Extract the (x, y) coordinate from the center of the cell holding the provided text.  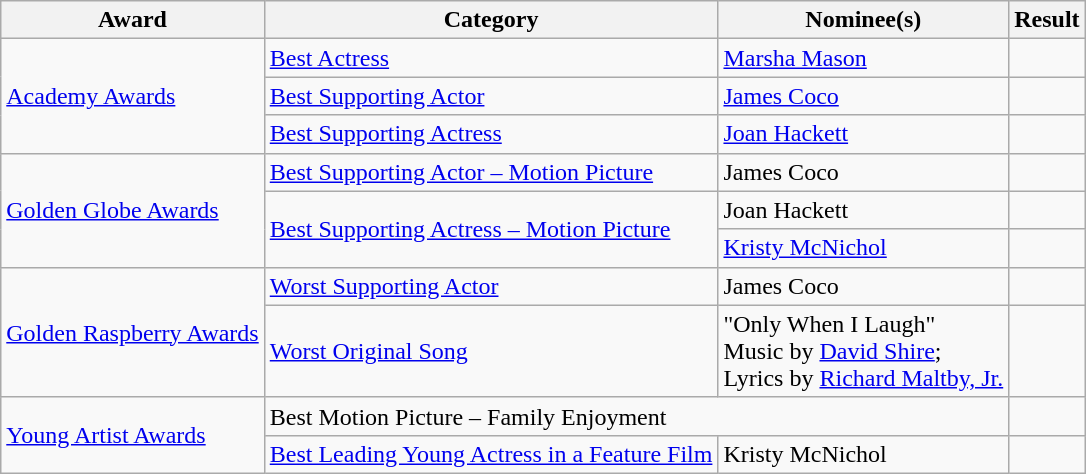
Best Motion Picture – Family Enjoyment (636, 416)
Best Supporting Actress – Motion Picture (491, 229)
Worst Supporting Actor (491, 286)
Young Artist Awards (132, 435)
Nominee(s) (864, 20)
Best Leading Young Actress in a Feature Film (491, 454)
Category (491, 20)
Golden Globe Awards (132, 210)
Best Supporting Actor (491, 96)
Worst Original Song (491, 351)
Academy Awards (132, 96)
Best Actress (491, 58)
Result (1047, 20)
Award (132, 20)
"Only When I Laugh" Music by David Shire; Lyrics by Richard Maltby, Jr. (864, 351)
Best Supporting Actress (491, 134)
Marsha Mason (864, 58)
Best Supporting Actor – Motion Picture (491, 172)
Golden Raspberry Awards (132, 332)
